Determine the (X, Y) coordinate at the center of the cell enclosing the given text.  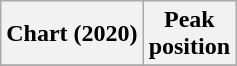
Chart (2020) (72, 34)
Peakposition (189, 34)
